For the text-containing cell, return its midpoint in (X, Y) coordinate format. 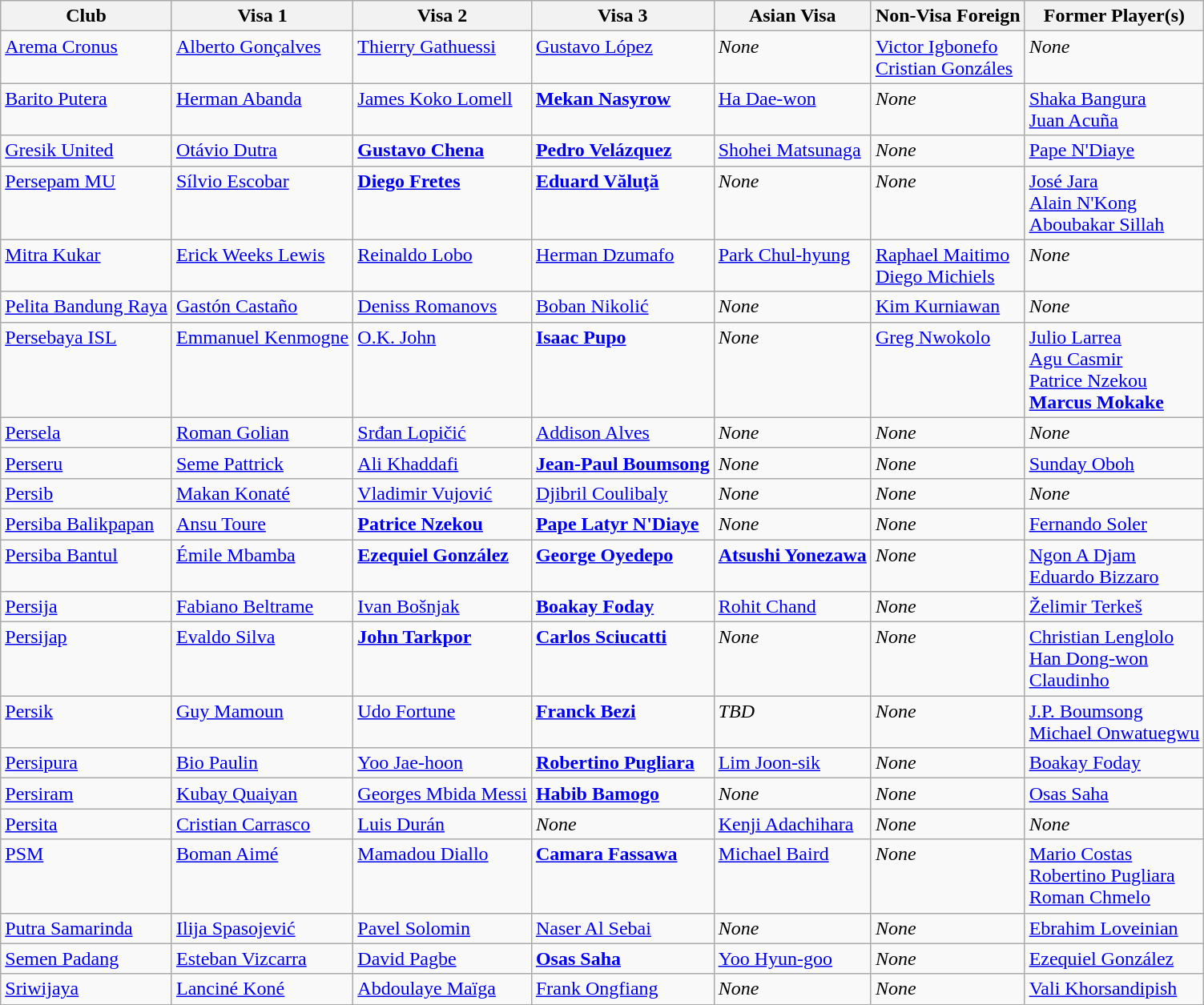
Udo Fortune (442, 722)
Esteban Vizcarra (262, 959)
Perseru (87, 463)
Former Player(s) (1114, 16)
Visa 3 (622, 16)
Seme Pattrick (262, 463)
Barito Putera (87, 109)
Yoo Hyun-goo (792, 959)
Fernando Soler (1114, 524)
José Jara Alain N'Kong Aboubakar Sillah (1114, 203)
Club (87, 16)
Diego Fretes (442, 203)
Franck Bezi (622, 722)
Otávio Dutra (262, 151)
Želimir Terkeš (1114, 607)
Bio Paulin (262, 763)
Persepam MU (87, 203)
Putra Samarinda (87, 928)
Vladimir Vujović (442, 493)
Jean-Paul Boumsong (622, 463)
Persijap (87, 659)
Abdoulaye Maïga (442, 989)
Kim Kurniawan (948, 307)
George Oyedepo (622, 565)
Visa 2 (442, 16)
Greg Nwokolo (948, 370)
Persebaya ISL (87, 370)
Fabiano Beltrame (262, 607)
Erick Weeks Lewis (262, 266)
Asian Visa (792, 16)
Mario Costas Robertino Pugliara Roman Chmelo (1114, 876)
Robertino Pugliara (622, 763)
David Pagbe (442, 959)
Herman Dzumafo (622, 266)
John Tarkpor (442, 659)
Gresik United (87, 151)
Ali Khaddafi (442, 463)
Visa 1 (262, 16)
Sriwijaya (87, 989)
Arema Cronus (87, 58)
Patrice Nzekou (442, 524)
Persiram (87, 794)
Ebrahim Loveinian (1114, 928)
Pape Latyr N'Diaye (622, 524)
Mekan Nasyrow (622, 109)
Habib Bamogo (622, 794)
Kubay Quaiyan (262, 794)
Luis Durán (442, 824)
Boban Nikolić (622, 307)
O.K. John (442, 370)
J.P. Boumsong Michael Onwatuegwu (1114, 722)
Reinaldo Lobo (442, 266)
Mitra Kukar (87, 266)
Gustavo López (622, 58)
Pape N'Diaye (1114, 151)
Semen Padang (87, 959)
Srđan Lopičić (442, 432)
Mamadou Diallo (442, 876)
Persik (87, 722)
Herman Abanda (262, 109)
Sunday Oboh (1114, 463)
Vali Khorsandipish (1114, 989)
Emmanuel Kenmogne (262, 370)
Persiba Balikpapan (87, 524)
Evaldo Silva (262, 659)
Atsushi Yonezawa (792, 565)
Alberto Gonçalves (262, 58)
Carlos Sciucatti (622, 659)
Persita (87, 824)
Lim Joon-sik (792, 763)
Pedro Velázquez (622, 151)
Boman Aimé (262, 876)
Michael Baird (792, 876)
Shaka Bangura Juan Acuña (1114, 109)
Cristian Carrasco (262, 824)
James Koko Lomell (442, 109)
Gastón Castaño (262, 307)
Thierry Gathuessi (442, 58)
Park Chul-hyung (792, 266)
Kenji Adachihara (792, 824)
TBD (792, 722)
Pavel Solomin (442, 928)
Guy Mamoun (262, 722)
Ivan Bošnjak (442, 607)
Ilija Spasojević (262, 928)
Roman Golian (262, 432)
Shohei Matsunaga (792, 151)
Djibril Coulibaly (622, 493)
Persija (87, 607)
PSM (87, 876)
Ngon A Djam Eduardo Bizzaro (1114, 565)
Makan Konaté (262, 493)
Persiba Bantul (87, 565)
Rohit Chand (792, 607)
Ha Dae-won (792, 109)
Yoo Jae-hoon (442, 763)
Gustavo Chena (442, 151)
Frank Ongfiang (622, 989)
Deniss Romanovs (442, 307)
Naser Al Sebai (622, 928)
Persib (87, 493)
Victor Igbonefo Cristian Gonzáles (948, 58)
Ansu Toure (262, 524)
Camara Fassawa (622, 876)
Persela (87, 432)
Émile Mbamba (262, 565)
Lanciné Koné (262, 989)
Isaac Pupo (622, 370)
Eduard Văluţă (622, 203)
Christian Lenglolo Han Dong-won Claudinho (1114, 659)
Addison Alves (622, 432)
Persipura (87, 763)
Sílvio Escobar (262, 203)
Raphael Maitimo Diego Michiels (948, 266)
Georges Mbida Messi (442, 794)
Pelita Bandung Raya (87, 307)
Non-Visa Foreign (948, 16)
Julio Larrea Agu Casmir Patrice Nzekou Marcus Mokake (1114, 370)
